Extract the [X, Y] coordinate from the center of the cell holding the provided text.  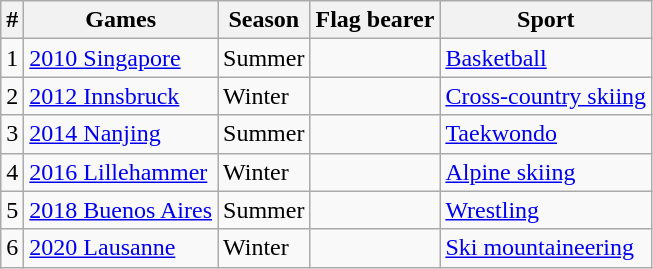
1 [12, 58]
2014 Nanjing [121, 134]
2020 Lausanne [121, 248]
2012 Innsbruck [121, 96]
Alpine skiing [546, 172]
2 [12, 96]
6 [12, 248]
Season [264, 20]
3 [12, 134]
5 [12, 210]
2016 Lillehammer [121, 172]
Flag bearer [375, 20]
2018 Buenos Aires [121, 210]
4 [12, 172]
# [12, 20]
Sport [546, 20]
Ski mountaineering [546, 248]
2010 Singapore [121, 58]
Games [121, 20]
Taekwondo [546, 134]
Cross-country skiing [546, 96]
Basketball [546, 58]
Wrestling [546, 210]
